Find where the given text appears and provide that cell's center as [X, Y] coordinate. 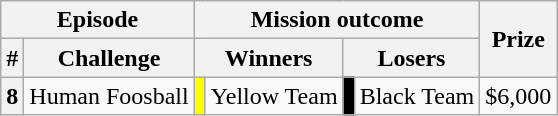
Winners [268, 58]
Losers [412, 58]
Challenge [109, 58]
# [12, 58]
Yellow Team [274, 96]
Prize [518, 39]
Black Team [417, 96]
$6,000 [518, 96]
Human Foosball [109, 96]
8 [12, 96]
Episode [98, 20]
Mission outcome [337, 20]
